Extract the [X, Y] coordinate from the center of the cell holding the provided text.  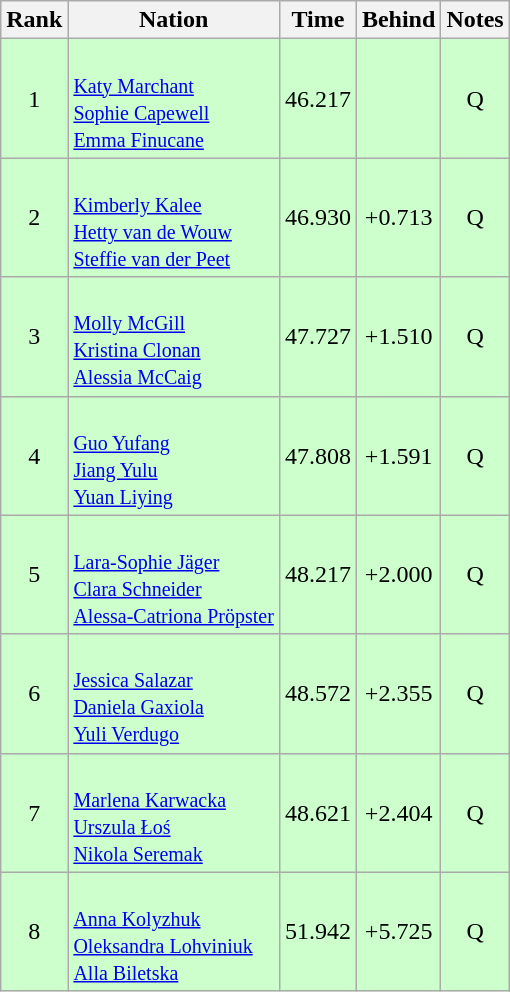
Guo YufangJiang YuluYuan Liying [174, 456]
8 [34, 932]
Nation [174, 20]
51.942 [318, 932]
Molly McGillKristina ClonanAlessia McCaig [174, 336]
2 [34, 218]
Marlena KarwackaUrszula ŁośNikola Seremak [174, 812]
7 [34, 812]
5 [34, 574]
Lara-Sophie JägerClara SchneiderAlessa-Catriona Pröpster [174, 574]
+1.591 [398, 456]
Time [318, 20]
4 [34, 456]
6 [34, 694]
Rank [34, 20]
46.930 [318, 218]
Anna KolyzhukOleksandra LohviniukAlla Biletska [174, 932]
+2.000 [398, 574]
3 [34, 336]
+1.510 [398, 336]
48.217 [318, 574]
+2.404 [398, 812]
+2.355 [398, 694]
Kimberly KaleeHetty van de WouwSteffie van der Peet [174, 218]
46.217 [318, 98]
Jessica SalazarDaniela GaxiolaYuli Verdugo [174, 694]
48.572 [318, 694]
Behind [398, 20]
47.808 [318, 456]
48.621 [318, 812]
+0.713 [398, 218]
1 [34, 98]
Notes [475, 20]
47.727 [318, 336]
+5.725 [398, 932]
Katy MarchantSophie CapewellEmma Finucane [174, 98]
